Output the [X, Y] coordinate of the center of the cell containing the given text.  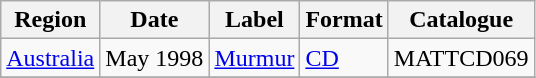
May 1998 [154, 58]
Format [344, 20]
Murmur [254, 58]
MATTCD069 [461, 58]
Catalogue [461, 20]
Label [254, 20]
CD [344, 58]
Australia [50, 58]
Date [154, 20]
Region [50, 20]
